Determine the (x, y) coordinate at the center of the cell enclosing the given text.  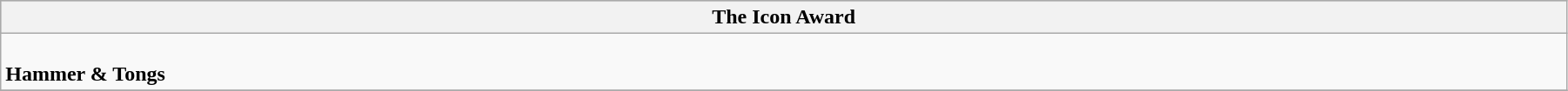
The Icon Award (784, 17)
Hammer & Tongs (784, 62)
